From the cell containing the given text, extract its center point as (X, Y) coordinate. 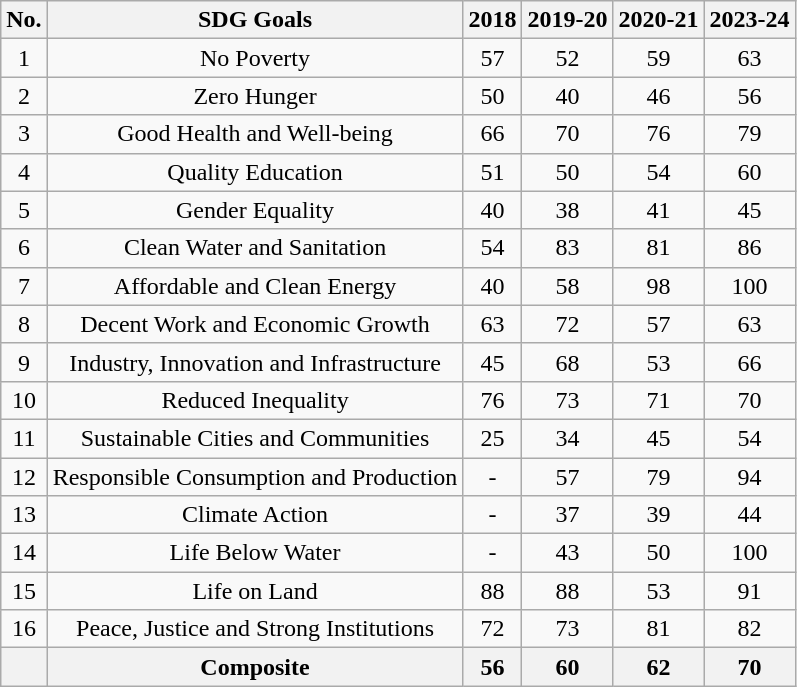
Good Health and Well-being (255, 134)
52 (568, 58)
8 (24, 324)
41 (658, 210)
44 (750, 515)
12 (24, 477)
38 (568, 210)
Composite (255, 667)
16 (24, 629)
5 (24, 210)
SDG Goals (255, 20)
Climate Action (255, 515)
43 (568, 553)
9 (24, 362)
51 (492, 172)
Life on Land (255, 591)
34 (568, 438)
Quality Education (255, 172)
59 (658, 58)
Sustainable Cities and Communities (255, 438)
15 (24, 591)
86 (750, 248)
No. (24, 20)
4 (24, 172)
2018 (492, 20)
46 (658, 96)
2023-24 (750, 20)
Industry, Innovation and Infrastructure (255, 362)
82 (750, 629)
Affordable and Clean Energy (255, 286)
No Poverty (255, 58)
39 (658, 515)
1 (24, 58)
25 (492, 438)
62 (658, 667)
Zero Hunger (255, 96)
7 (24, 286)
98 (658, 286)
10 (24, 400)
13 (24, 515)
58 (568, 286)
Gender Equality (255, 210)
37 (568, 515)
2020-21 (658, 20)
3 (24, 134)
94 (750, 477)
6 (24, 248)
91 (750, 591)
83 (568, 248)
Clean Water and Sanitation (255, 248)
2019-20 (568, 20)
14 (24, 553)
Peace, Justice and Strong Institutions (255, 629)
Life Below Water (255, 553)
Decent Work and Economic Growth (255, 324)
71 (658, 400)
Reduced Inequality (255, 400)
11 (24, 438)
2 (24, 96)
Responsible Consumption and Production (255, 477)
68 (568, 362)
